Determine the [x, y] coordinate at the center of the cell enclosing the given text.  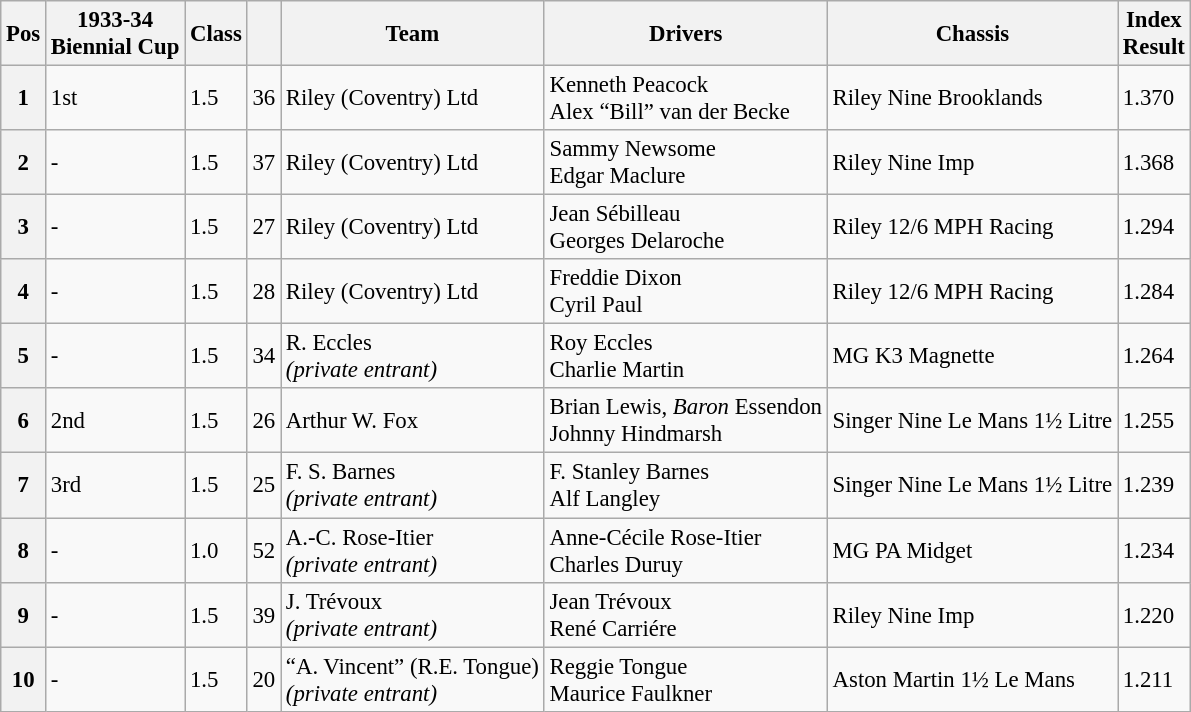
36 [264, 98]
3 [24, 228]
Arthur W. Fox [413, 420]
1.368 [1154, 162]
Team [413, 34]
Aston Martin 1½ Le Mans [972, 680]
27 [264, 228]
Riley Nine Brooklands [972, 98]
1.220 [1154, 614]
34 [264, 356]
Drivers [686, 34]
IndexResult [1154, 34]
1.294 [1154, 228]
A.-C. Rose-Itier(private entrant) [413, 550]
4 [24, 292]
Sammy Newsome Edgar Maclure [686, 162]
F. Stanley Barnes Alf Langley [686, 486]
9 [24, 614]
25 [264, 486]
F. S. Barnes(private entrant) [413, 486]
1933-34Biennial Cup [116, 34]
Roy Eccles Charlie Martin [686, 356]
MG PA Midget [972, 550]
Jean Sébilleau Georges Delaroche [686, 228]
20 [264, 680]
7 [24, 486]
MG K3 Magnette [972, 356]
1.0 [216, 550]
2 [24, 162]
1 [24, 98]
1.370 [1154, 98]
6 [24, 420]
Chassis [972, 34]
1.255 [1154, 420]
3rd [116, 486]
1.239 [1154, 486]
28 [264, 292]
Anne-Cécile Rose-Itier Charles Duruy [686, 550]
“A. Vincent” (R.E. Tongue)(private entrant) [413, 680]
2nd [116, 420]
1.264 [1154, 356]
37 [264, 162]
5 [24, 356]
J. Trévoux(private entrant) [413, 614]
1.211 [1154, 680]
R. Eccles(private entrant) [413, 356]
1.234 [1154, 550]
8 [24, 550]
Jean Trévoux René Carriére [686, 614]
Class [216, 34]
Reggie Tongue Maurice Faulkner [686, 680]
1st [116, 98]
1.284 [1154, 292]
10 [24, 680]
39 [264, 614]
26 [264, 420]
Pos [24, 34]
52 [264, 550]
Brian Lewis, Baron Essendon Johnny Hindmarsh [686, 420]
Kenneth Peacock Alex “Bill” van der Becke [686, 98]
Freddie Dixon Cyril Paul [686, 292]
